From the cell containing the given text, extract its center point as (x, y) coordinate. 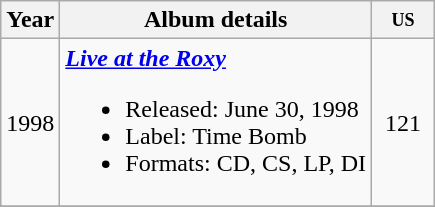
US (404, 20)
121 (404, 122)
Album details (216, 20)
1998 (30, 122)
Live at the RoxyReleased: June 30, 1998Label: Time BombFormats: CD, CS, LP, DI (216, 122)
Year (30, 20)
